Find where the given text appears and provide that cell's center as (x, y) coordinate. 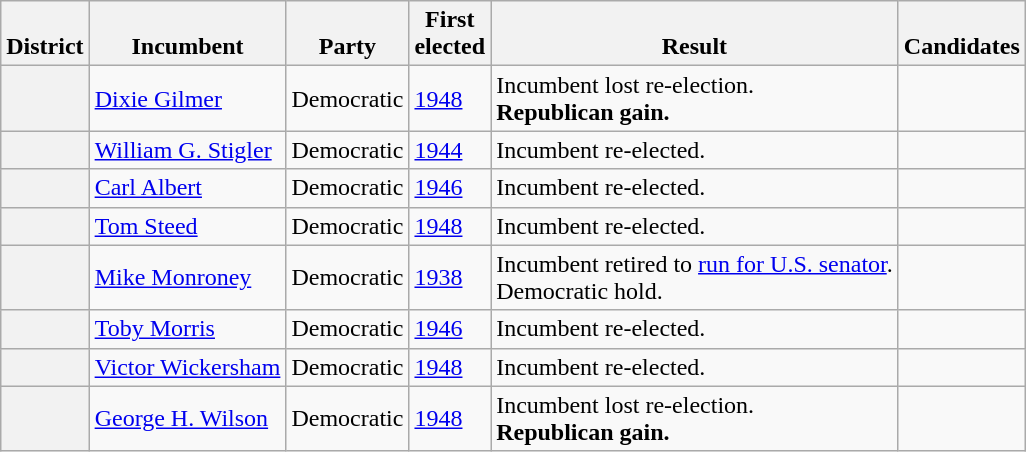
Incumbent (188, 34)
George H. Wilson (188, 418)
1944 (450, 150)
District (45, 34)
Result (695, 34)
Dixie Gilmer (188, 98)
Incumbent retired to run for U.S. senator.Democratic hold. (695, 278)
1938 (450, 278)
Tom Steed (188, 226)
Candidates (962, 34)
Toby Morris (188, 329)
Mike Monroney (188, 278)
William G. Stigler (188, 150)
Carl Albert (188, 188)
Firstelected (450, 34)
Party (348, 34)
Victor Wickersham (188, 367)
